Capture the cell that displays the provided text and extract its [x, y] central coordinate. 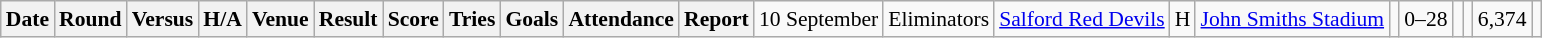
Goals [532, 19]
0–28 [1426, 19]
Report [716, 19]
Date [28, 19]
Versus [163, 19]
Salford Red Devils [1082, 19]
H [1183, 19]
Attendance [621, 19]
6,374 [1502, 19]
Tries [472, 19]
Eliminators [938, 19]
H/A [222, 19]
10 September [818, 19]
Venue [280, 19]
Round [90, 19]
John Smiths Stadium [1292, 19]
Score [414, 19]
Result [348, 19]
